Provide the (x, y) coordinate of the cell's center where the given text is located.  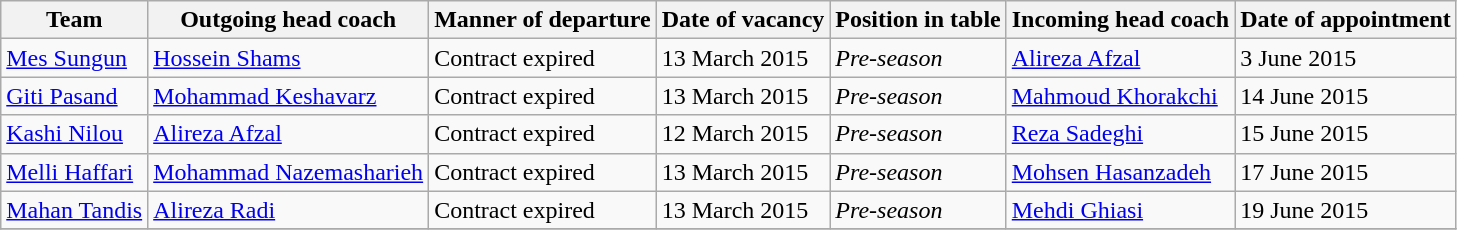
Mahan Tandis (74, 210)
Kashi Nilou (74, 134)
Hossein Shams (288, 58)
Mohammad Keshavarz (288, 96)
3 June 2015 (1346, 58)
Giti Pasand (74, 96)
17 June 2015 (1346, 172)
Mahmoud Khorakchi (1120, 96)
Incoming head coach (1120, 20)
Mes Sungun (74, 58)
Outgoing head coach (288, 20)
Team (74, 20)
19 June 2015 (1346, 210)
15 June 2015 (1346, 134)
14 June 2015 (1346, 96)
Date of appointment (1346, 20)
Position in table (918, 20)
Melli Haffari (74, 172)
Alireza Radi (288, 210)
Reza Sadeghi (1120, 134)
Mohsen Hasanzadeh (1120, 172)
Manner of departure (542, 20)
12 March 2015 (743, 134)
Mohammad Nazemasharieh (288, 172)
Date of vacancy (743, 20)
Mehdi Ghiasi (1120, 210)
